Extract the [x, y] coordinate from the center of the cell holding the provided text.  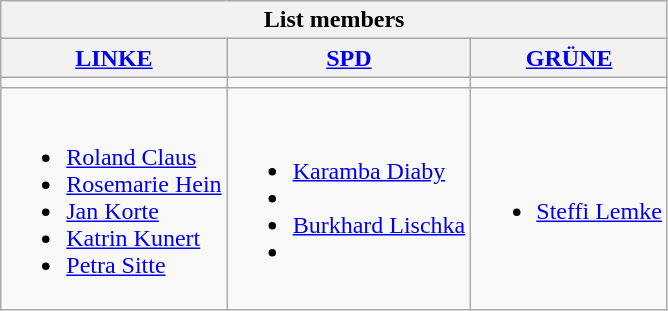
Roland ClausRosemarie HeinJan KorteKatrin KunertPetra Sitte [114, 198]
GRÜNE [570, 58]
Karamba DiabyBurkhard Lischka [349, 198]
Steffi Lemke [570, 198]
SPD [349, 58]
List members [334, 20]
LINKE [114, 58]
